Detect which cell encompasses the target text, then output its (x, y) center coordinate. 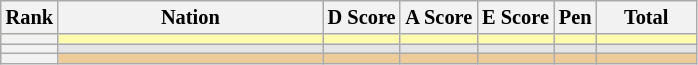
A Score (438, 17)
D Score (362, 17)
Nation (190, 17)
Pen (576, 17)
E Score (516, 17)
Total (646, 17)
Rank (30, 17)
